Extract the [X, Y] coordinate from the center of the cell holding the provided text.  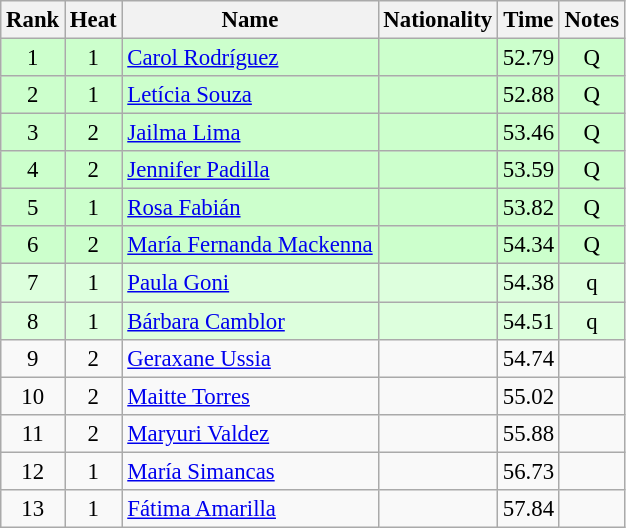
3 [33, 133]
53.82 [528, 208]
Paula Goni [250, 283]
Name [250, 20]
Fátima Amarilla [250, 509]
Heat [94, 20]
54.51 [528, 321]
Rank [33, 20]
5 [33, 208]
4 [33, 170]
11 [33, 433]
9 [33, 358]
6 [33, 245]
56.73 [528, 471]
10 [33, 396]
Notes [592, 20]
Time [528, 20]
Rosa Fabián [250, 208]
Nationality [438, 20]
Jailma Lima [250, 133]
54.34 [528, 245]
7 [33, 283]
Carol Rodríguez [250, 58]
Bárbara Camblor [250, 321]
52.88 [528, 95]
María Simancas [250, 471]
12 [33, 471]
Maryuri Valdez [250, 433]
Letícia Souza [250, 95]
54.74 [528, 358]
Jennifer Padilla [250, 170]
13 [33, 509]
54.38 [528, 283]
Maitte Torres [250, 396]
53.59 [528, 170]
55.02 [528, 396]
53.46 [528, 133]
57.84 [528, 509]
María Fernanda Mackenna [250, 245]
Geraxane Ussia [250, 358]
52.79 [528, 58]
8 [33, 321]
55.88 [528, 433]
